Search for the cell housing the specified text and yield its (X, Y) center coordinate. 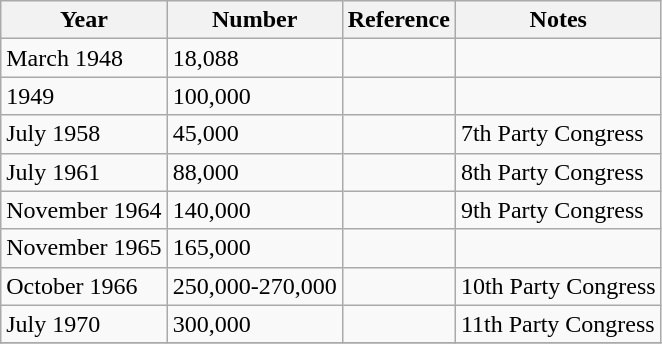
July 1970 (84, 324)
88,000 (254, 172)
Year (84, 20)
1949 (84, 96)
300,000 (254, 324)
45,000 (254, 134)
165,000 (254, 248)
July 1961 (84, 172)
Number (254, 20)
Reference (398, 20)
8th Party Congress (558, 172)
18,088 (254, 58)
100,000 (254, 96)
10th Party Congress (558, 286)
October 1966 (84, 286)
November 1965 (84, 248)
7th Party Congress (558, 134)
July 1958 (84, 134)
March 1948 (84, 58)
Notes (558, 20)
9th Party Congress (558, 210)
250,000-270,000 (254, 286)
11th Party Congress (558, 324)
November 1964 (84, 210)
140,000 (254, 210)
